Pinpoint the cell where the given text exists, returning its (x, y) midpoint coordinate. 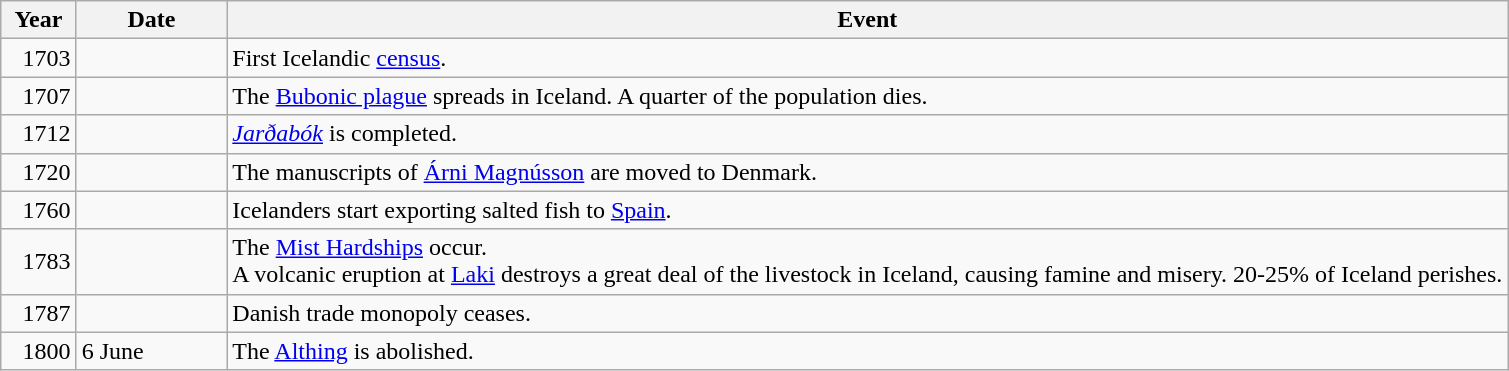
1712 (38, 134)
The manuscripts of Árni Magnússon are moved to Denmark. (868, 172)
The Althing is abolished. (868, 351)
Icelanders start exporting salted fish to Spain. (868, 210)
1787 (38, 313)
1720 (38, 172)
Jarðabók is completed. (868, 134)
Date (152, 20)
Event (868, 20)
1783 (38, 262)
6 June (152, 351)
Year (38, 20)
The Bubonic plague spreads in Iceland. A quarter of the population dies. (868, 96)
1703 (38, 58)
1707 (38, 96)
First Icelandic census. (868, 58)
Danish trade monopoly ceases. (868, 313)
1800 (38, 351)
1760 (38, 210)
